Find where the given text appears and provide that cell's center as (X, Y) coordinate. 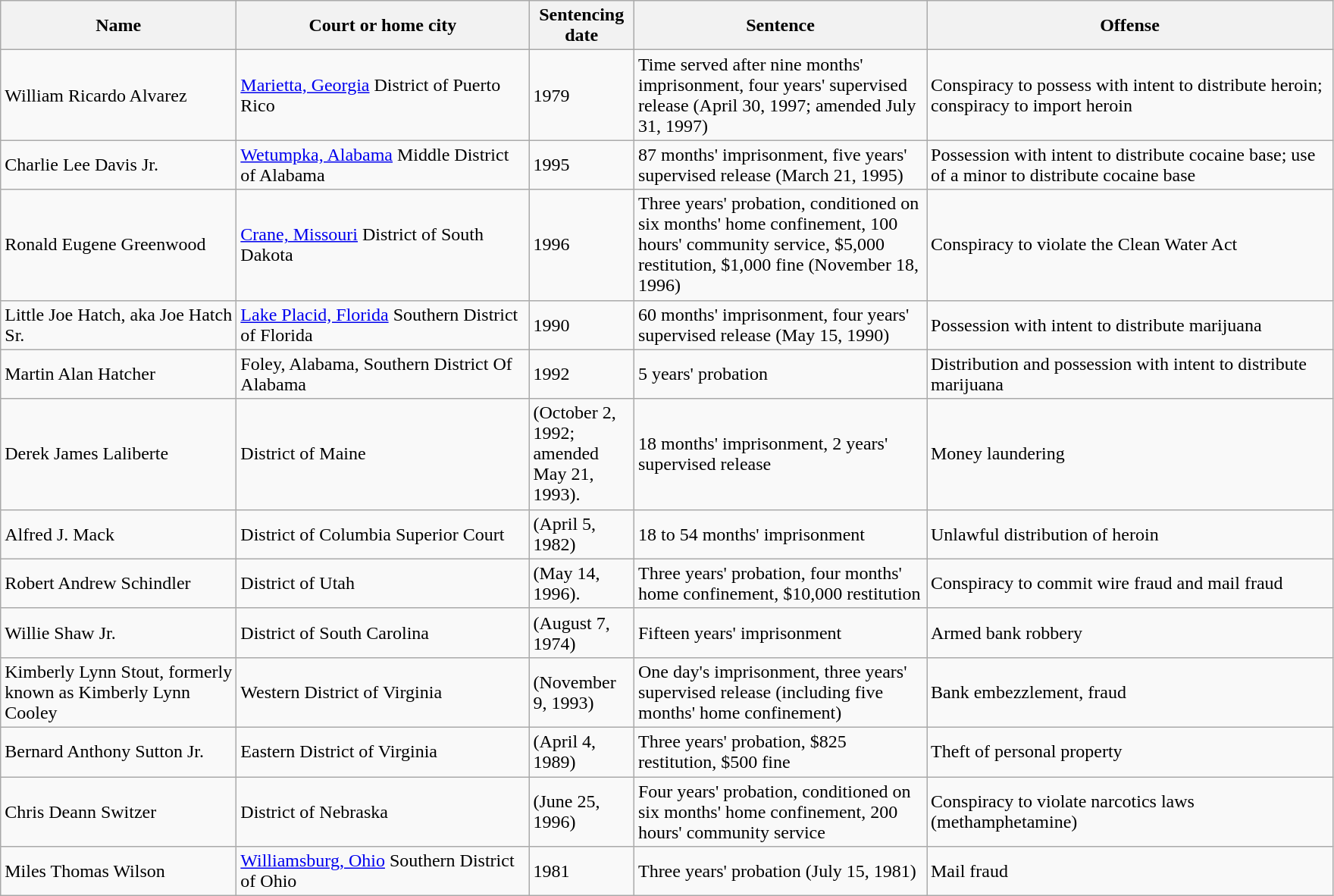
Miles Thomas Wilson (118, 872)
87 months' imprisonment, five years' supervised release (March 21, 1995) (780, 165)
1992 (582, 374)
Name (118, 26)
Crane, Missouri District of South Dakota (383, 245)
District of South Carolina (383, 632)
Bernard Anthony Sutton Jr. (118, 752)
Money laundering (1129, 454)
William Ricardo Alvarez (118, 96)
1981 (582, 872)
District of Utah (383, 584)
Conspiracy to possess with intent to distribute heroin; conspiracy to import heroin (1129, 96)
Chris Deann Switzer (118, 811)
5 years' probation (780, 374)
(October 2, 1992; amended May 21, 1993). (582, 454)
Conspiracy to commit wire fraud and mail fraud (1129, 584)
Mail fraud (1129, 872)
Distribution and possession with intent to distribute marijuana (1129, 374)
Robert Andrew Schindler (118, 584)
Derek James Laliberte (118, 454)
Three years' probation, $825 restitution, $500 fine (780, 752)
(August 7, 1974) (582, 632)
60 months' imprisonment, four years' supervised release (May 15, 1990) (780, 324)
Three years' probation, four months' home confinement, $10,000 restitution (780, 584)
18 to 54 months' imprisonment (780, 534)
1996 (582, 245)
Fifteen years' imprisonment (780, 632)
Three years' probation (July 15, 1981) (780, 872)
(November 9, 1993) (582, 692)
(April 4, 1989) (582, 752)
Time served after nine months' imprisonment, four years' supervised release (April 30, 1997; amended July 31, 1997) (780, 96)
Alfred J. Mack (118, 534)
Foley, Alabama, Southern District Of Alabama (383, 374)
1995 (582, 165)
Sentencing date (582, 26)
Bank embezzlement, fraud (1129, 692)
Williamsburg, Ohio Southern District of Ohio (383, 872)
Ronald Eugene Greenwood (118, 245)
Unlawful distribution of heroin (1129, 534)
District of Nebraska (383, 811)
1979 (582, 96)
Wetumpka, Alabama Middle District of Alabama (383, 165)
(May 14, 1996). (582, 584)
Sentence (780, 26)
Willie Shaw Jr. (118, 632)
Lake Placid, Florida Southern District of Florida (383, 324)
Western District of Virginia (383, 692)
Court or home city (383, 26)
Little Joe Hatch, aka Joe Hatch Sr. (118, 324)
Eastern District of Virginia (383, 752)
(April 5, 1982) (582, 534)
Martin Alan Hatcher (118, 374)
Possession with intent to distribute cocaine base; use of a minor to distribute cocaine base (1129, 165)
Kimberly Lynn Stout, formerly known as Kimberly Lynn Cooley (118, 692)
One day's imprisonment, three years' supervised release (including five months' home confinement) (780, 692)
Charlie Lee Davis Jr. (118, 165)
(June 25, 1996) (582, 811)
Theft of personal property (1129, 752)
Conspiracy to violate the Clean Water Act (1129, 245)
Marietta, Georgia District of Puerto Rico (383, 96)
18 months' imprisonment, 2 years' supervised release (780, 454)
Offense (1129, 26)
1990 (582, 324)
District of Columbia Superior Court (383, 534)
Possession with intent to distribute marijuana (1129, 324)
Armed bank robbery (1129, 632)
Four years' probation, conditioned on six months' home confinement, 200 hours' community service (780, 811)
Conspiracy to violate narcotics laws (methamphetamine) (1129, 811)
District of Maine (383, 454)
